Provide the [X, Y] coordinate of the cell's center where the given text is located.  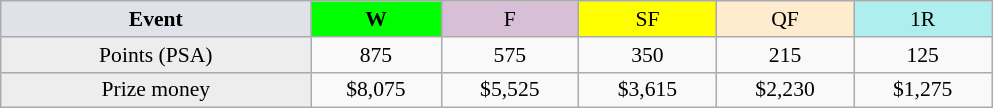
575 [510, 55]
$5,525 [510, 90]
Points (PSA) [156, 55]
$8,075 [376, 90]
$1,275 [923, 90]
F [510, 19]
875 [376, 55]
Prize money [156, 90]
W [376, 19]
1R [923, 19]
350 [648, 55]
Event [156, 19]
SF [648, 19]
QF [785, 19]
$2,230 [785, 90]
$3,615 [648, 90]
215 [785, 55]
125 [923, 55]
